Identify which cell holds the provided text, then report its [X, Y] central coordinate. 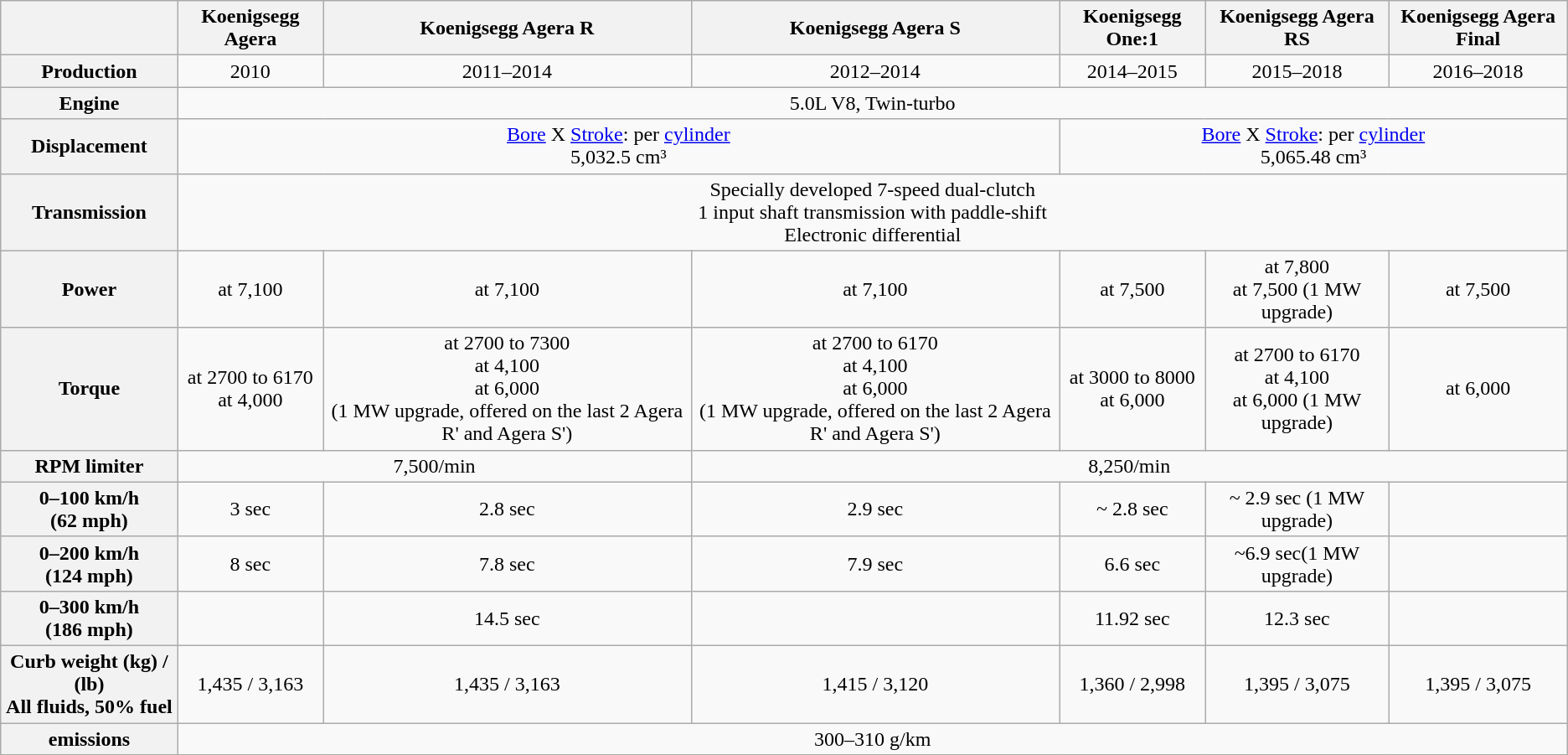
6.6 sec [1132, 563]
at 7,800 at 7,500 (1 MW upgrade) [1297, 289]
RPM limiter [89, 466]
2.9 sec [875, 509]
1,415 / 3,120 [875, 684]
Specially developed 7-speed dual-clutch1 input shaft transmission with paddle-shiftElectronic differential [873, 212]
at 2700 to 6170 at 4,000 [250, 389]
Transmission [89, 212]
Torque [89, 389]
Koenigsegg Agera S [875, 28]
at 6,000 [1478, 389]
Engine [89, 103]
0–100 km/h(62 mph) [89, 509]
~ 2.8 sec [1132, 509]
7,500/min [434, 466]
3 sec [250, 509]
2.8 sec [508, 509]
1,360 / 2,998 [1132, 684]
2014–2015 [1132, 71]
Production [89, 71]
Curb weight (kg) / (lb)All fluids, 50% fuel [89, 684]
Koenigsegg One:1 [1132, 28]
at 2700 to 6170 at 4,100 at 6,000 (1 MW upgrade) [1297, 389]
0–300 km/h(186 mph) [89, 618]
300–310 g/km [873, 738]
Koenigsegg Agera [250, 28]
at 2700 to 6170 at 4,100 at 6,000(1 MW upgrade, offered on the last 2 Agera R' and Agera S') [875, 389]
11.92 sec [1132, 618]
8,250/min [1129, 466]
Bore X Stroke: per cylinder 5,065.48 cm³ [1313, 146]
7.8 sec [508, 563]
14.5 sec [508, 618]
2016–2018 [1478, 71]
2015–2018 [1297, 71]
~6.9 sec(1 MW upgrade) [1297, 563]
Koenigsegg Agera Final [1478, 28]
12.3 sec [1297, 618]
8 sec [250, 563]
5.0L V8, Twin-turbo [873, 103]
Koenigsegg Agera RS [1297, 28]
2012–2014 [875, 71]
Displacement [89, 146]
Bore X Stroke: per cylinder 5,032.5 cm³ [618, 146]
at 3000 to 8000 at 6,000 [1132, 389]
at 2700 to 7300 at 4,100 at 6,000(1 MW upgrade, offered on the last 2 Agera R' and Agera S') [508, 389]
Power [89, 289]
2011–2014 [508, 71]
0–200 km/h(124 mph) [89, 563]
~ 2.9 sec (1 MW upgrade) [1297, 509]
2010 [250, 71]
emissions [89, 738]
7.9 sec [875, 563]
Koenigsegg Agera R [508, 28]
